Output the (x, y) coordinate of the center of the cell containing the given text.  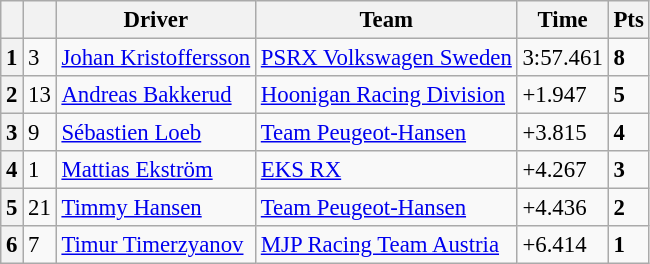
+6.414 (562, 245)
Pts (628, 20)
+1.947 (562, 95)
Team (386, 20)
13 (40, 95)
Mattias Ekström (156, 170)
6 (12, 245)
7 (40, 245)
3:57.461 (562, 58)
Andreas Bakkerud (156, 95)
Driver (156, 20)
Timur Timerzyanov (156, 245)
8 (628, 58)
Time (562, 20)
+4.267 (562, 170)
Sébastien Loeb (156, 133)
Timmy Hansen (156, 208)
PSRX Volkswagen Sweden (386, 58)
21 (40, 208)
EKS RX (386, 170)
+4.436 (562, 208)
+3.815 (562, 133)
MJP Racing Team Austria (386, 245)
9 (40, 133)
Johan Kristoffersson (156, 58)
Hoonigan Racing Division (386, 95)
